Provide the (x, y) coordinate of the cell's center where the given text is located.  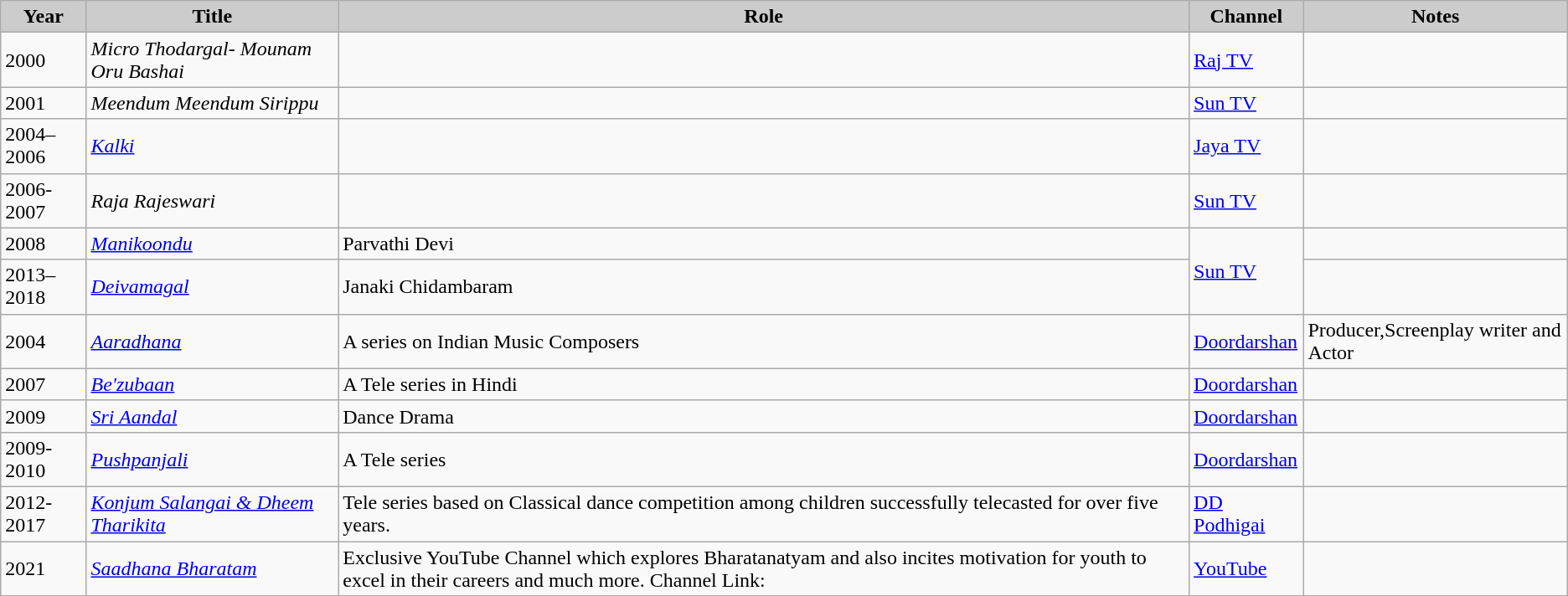
Dance Drama (764, 416)
Manikoondu (213, 244)
A Tele series in Hindi (764, 384)
2008 (44, 244)
DD Podhigai (1246, 514)
Year (44, 17)
Janaki Chidambaram (764, 286)
Be'zubaan (213, 384)
Notes (1436, 17)
2009-2010 (44, 459)
2013–2018 (44, 286)
Role (764, 17)
Parvathi Devi (764, 244)
2004 (44, 342)
2001 (44, 103)
Jaya TV (1246, 146)
Exclusive YouTube Channel which explores Bharatanatyam and also incites motivation for youth to excel in their careers and much more. Channel Link: (764, 568)
Aaradhana (213, 342)
A Tele series (764, 459)
2000 (44, 60)
Pushpanjali (213, 459)
A series on Indian Music Composers (764, 342)
Producer,Screenplay writer and Actor (1436, 342)
2012-2017 (44, 514)
2004–2006 (44, 146)
2009 (44, 416)
2007 (44, 384)
Saadhana Bharatam (213, 568)
Konjum Salangai & Dheem Tharikita (213, 514)
YouTube (1246, 568)
Meendum Meendum Sirippu (213, 103)
Raja Rajeswari (213, 201)
Kalki (213, 146)
Raj TV (1246, 60)
Sri Aandal (213, 416)
Channel (1246, 17)
Tele series based on Classical dance competition among children successfully telecasted for over five years. (764, 514)
Deivamagal (213, 286)
Micro Thodargal- Mounam Oru Bashai (213, 60)
2006-2007 (44, 201)
2021 (44, 568)
Title (213, 17)
